Return the (x, y) coordinate for the center point of the cell that contains the specified text.  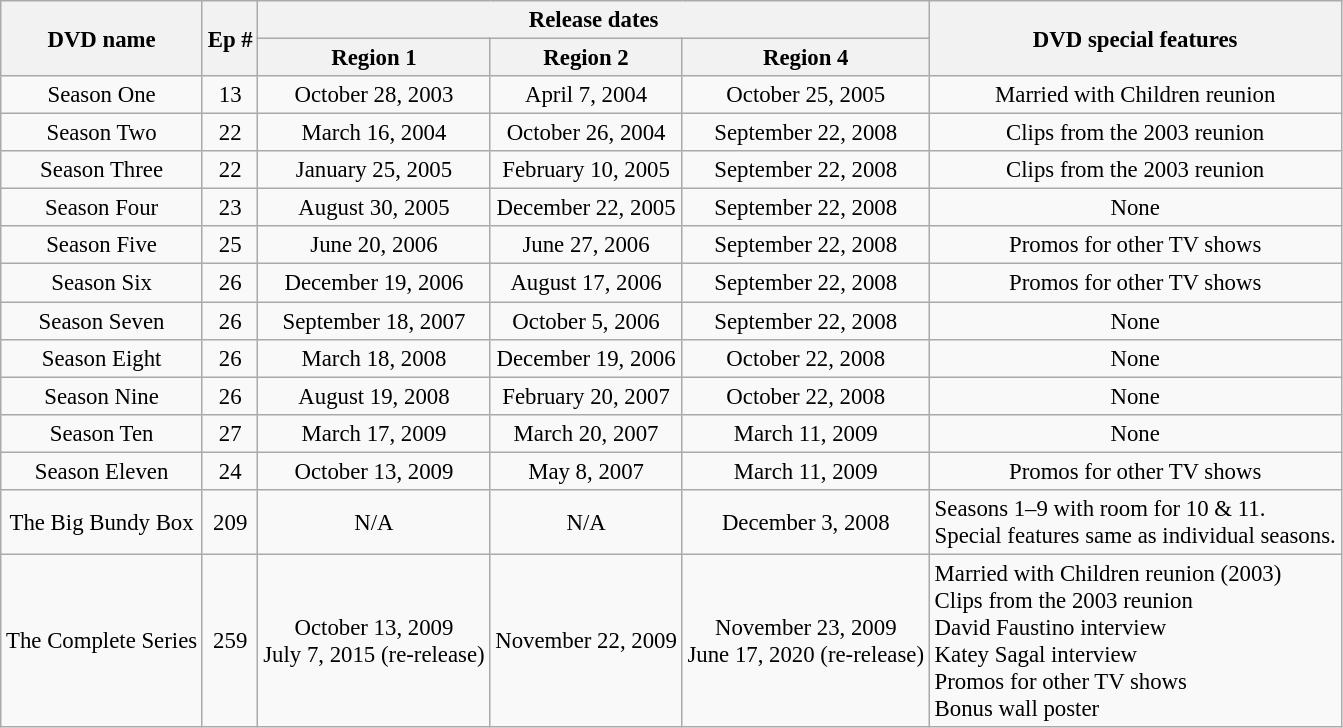
October 13, 2009July 7, 2015 (re-release) (374, 640)
Region 2 (586, 58)
December 22, 2005 (586, 208)
Season Six (102, 283)
March 18, 2008 (374, 358)
209 (230, 522)
October 28, 2003 (374, 95)
August 30, 2005 (374, 208)
25 (230, 245)
27 (230, 433)
Season Three (102, 170)
December 3, 2008 (806, 522)
October 25, 2005 (806, 95)
January 25, 2005 (374, 170)
February 20, 2007 (586, 396)
Release dates (594, 20)
October 26, 2004 (586, 133)
August 17, 2006 (586, 283)
DVD name (102, 38)
May 8, 2007 (586, 471)
November 22, 2009 (586, 640)
February 10, 2005 (586, 170)
March 16, 2004 (374, 133)
259 (230, 640)
April 7, 2004 (586, 95)
13 (230, 95)
23 (230, 208)
Seasons 1–9 with room for 10 & 11.Special features same as individual seasons. (1135, 522)
Ep # (230, 38)
Season One (102, 95)
24 (230, 471)
September 18, 2007 (374, 321)
June 27, 2006 (586, 245)
November 23, 2009June 17, 2020 (re-release) (806, 640)
Season Nine (102, 396)
Season Two (102, 133)
Season Five (102, 245)
DVD special features (1135, 38)
June 20, 2006 (374, 245)
October 5, 2006 (586, 321)
Season Eleven (102, 471)
Season Ten (102, 433)
Season Four (102, 208)
March 17, 2009 (374, 433)
Region 4 (806, 58)
March 20, 2007 (586, 433)
The Complete Series (102, 640)
Married with Children reunion (1135, 95)
Season Seven (102, 321)
October 13, 2009 (374, 471)
Region 1 (374, 58)
August 19, 2008 (374, 396)
The Big Bundy Box (102, 522)
Season Eight (102, 358)
